From the cell containing the given text, extract its center point as (x, y) coordinate. 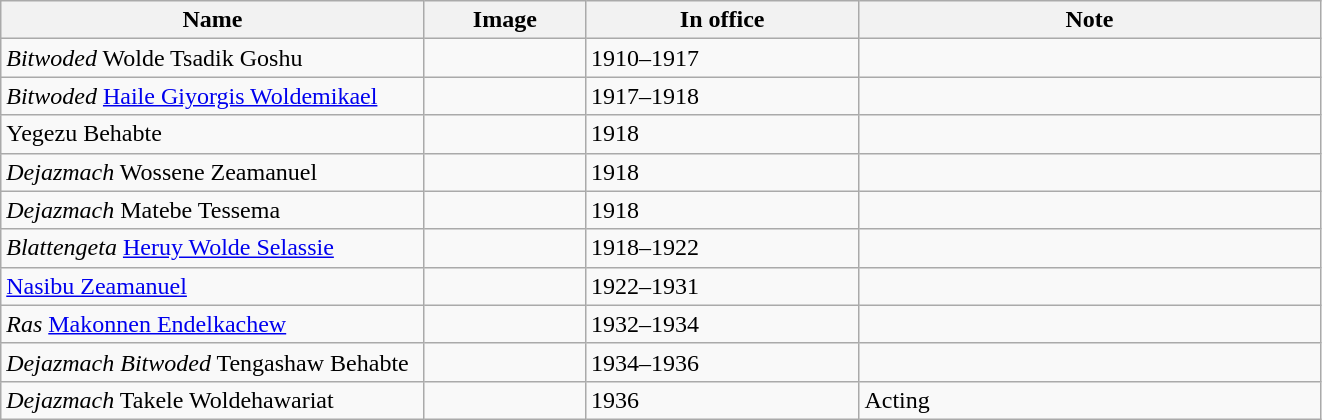
In office (722, 20)
1936 (722, 400)
Blattengeta Heruy Wolde Selassie (213, 248)
Bitwoded Haile Giyorgis Woldemikael (213, 96)
Dejazmach Wossene Zeamanuel (213, 172)
Dejazmach Bitwoded Tengashaw Behabte (213, 362)
Nasibu Zeamanuel (213, 286)
1932–1934 (722, 324)
Bitwoded Wolde Tsadik Goshu (213, 58)
1922–1931 (722, 286)
1917–1918 (722, 96)
Note (1090, 20)
1934–1936 (722, 362)
Ras Makonnen Endelkachew (213, 324)
1918–1922 (722, 248)
1910–1917 (722, 58)
Dejazmach Matebe Tessema (213, 210)
Image (504, 20)
Acting (1090, 400)
Dejazmach Takele Woldehawariat (213, 400)
Yegezu Behabte (213, 134)
Name (213, 20)
